Pinpoint the cell where the given text exists, returning its (X, Y) midpoint coordinate. 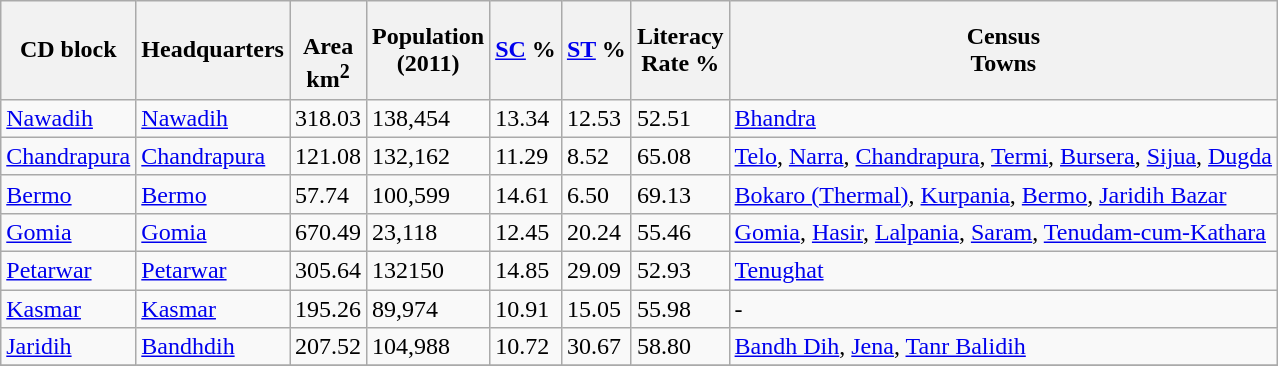
20.24 (596, 232)
10.72 (526, 347)
Headquarters (213, 50)
58.80 (680, 347)
10.91 (526, 309)
100,599 (428, 194)
14.61 (526, 194)
132,162 (428, 156)
55.98 (680, 309)
Bhandra (1003, 118)
Bokaro (Thermal), Kurpania, Bermo, Jaridih Bazar (1003, 194)
57.74 (328, 194)
305.64 (328, 271)
195.26 (328, 309)
11.29 (526, 156)
14.85 (526, 271)
ST % (596, 50)
12.53 (596, 118)
121.08 (328, 156)
SC % (526, 50)
8.52 (596, 156)
6.50 (596, 194)
15.05 (596, 309)
55.46 (680, 232)
- (1003, 309)
CensusTowns (1003, 50)
318.03 (328, 118)
104,988 (428, 347)
Population(2011) (428, 50)
12.45 (526, 232)
52.51 (680, 118)
29.09 (596, 271)
Bandhdih (213, 347)
207.52 (328, 347)
Telo, Narra, Chandrapura, Termi, Bursera, Sijua, Dugda (1003, 156)
Tenughat (1003, 271)
132150 (428, 271)
65.08 (680, 156)
Literacy Rate % (680, 50)
69.13 (680, 194)
Gomia, Hasir, Lalpania, Saram, Tenudam-cum-Kathara (1003, 232)
Areakm2 (328, 50)
13.34 (526, 118)
Jaridih (68, 347)
CD block (68, 50)
52.93 (680, 271)
30.67 (596, 347)
23,118 (428, 232)
89,974 (428, 309)
Bandh Dih, Jena, Tanr Balidih (1003, 347)
670.49 (328, 232)
138,454 (428, 118)
